Capture the cell that displays the provided text and extract its (X, Y) central coordinate. 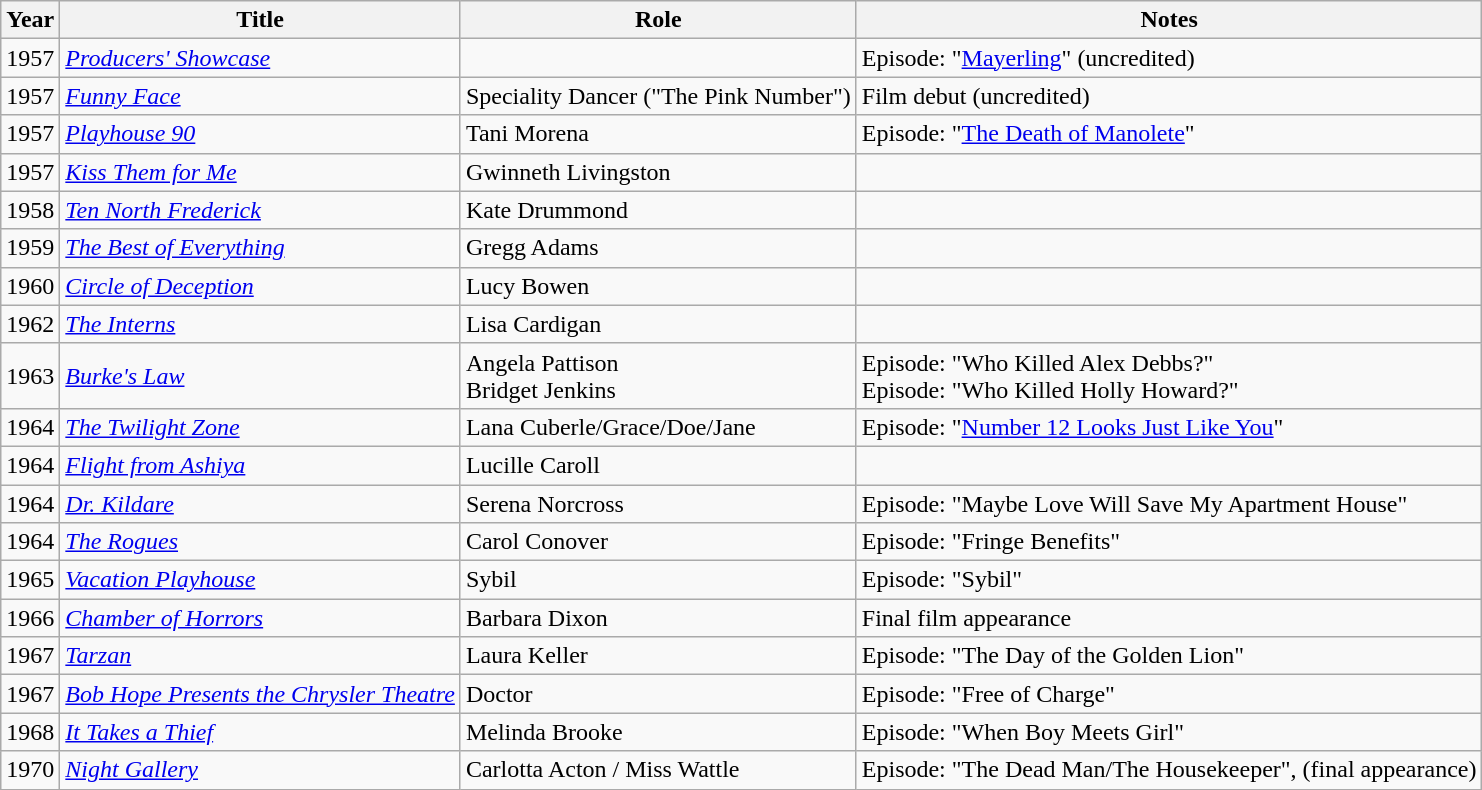
1960 (30, 286)
Dr. Kildare (260, 503)
1968 (30, 732)
Producers' Showcase (260, 58)
Film debut (uncredited) (1169, 96)
The Best of Everything (260, 248)
It Takes a Thief (260, 732)
Vacation Playhouse (260, 580)
The Rogues (260, 542)
1970 (30, 770)
Lucille Caroll (658, 465)
Notes (1169, 20)
1966 (30, 618)
Gregg Adams (658, 248)
The Twilight Zone (260, 427)
Doctor (658, 694)
Role (658, 20)
Circle of Deception (260, 286)
Lisa Cardigan (658, 324)
Tani Morena (658, 134)
Episode: "Free of Charge" (1169, 694)
The Interns (260, 324)
Kate Drummond (658, 210)
Episode: "Who Killed Alex Debbs?"Episode: "Who Killed Holly Howard?" (1169, 376)
Angela PattisonBridget Jenkins (658, 376)
Tarzan (260, 656)
Night Gallery (260, 770)
Burke's Law (260, 376)
Gwinneth Livingston (658, 172)
Barbara Dixon (658, 618)
Episode: "The Dead Man/The Housekeeper", (final appearance) (1169, 770)
Episode: "When Boy Meets Girl" (1169, 732)
Sybil (658, 580)
1959 (30, 248)
Year (30, 20)
Episode: "Sybil" (1169, 580)
Playhouse 90 (260, 134)
Flight from Ashiya (260, 465)
Carol Conover (658, 542)
Episode: "Mayerling" (uncredited) (1169, 58)
Serena Norcross (658, 503)
Carlotta Acton / Miss Wattle (658, 770)
1965 (30, 580)
Lana Cuberle/Grace/Doe/Jane (658, 427)
Bob Hope Presents the Chrysler Theatre (260, 694)
Funny Face (260, 96)
Episode: "Maybe Love Will Save My Apartment House" (1169, 503)
1962 (30, 324)
Melinda Brooke (658, 732)
Lucy Bowen (658, 286)
Kiss Them for Me (260, 172)
Ten North Frederick (260, 210)
Title (260, 20)
Speciality Dancer ("The Pink Number") (658, 96)
1958 (30, 210)
Laura Keller (658, 656)
Episode: "Fringe Benefits" (1169, 542)
1963 (30, 376)
Episode: "The Day of the Golden Lion" (1169, 656)
Episode: "The Death of Manolete" (1169, 134)
Final film appearance (1169, 618)
Episode: "Number 12 Looks Just Like You" (1169, 427)
Chamber of Horrors (260, 618)
